Search for the cell housing the specified text and yield its (X, Y) center coordinate. 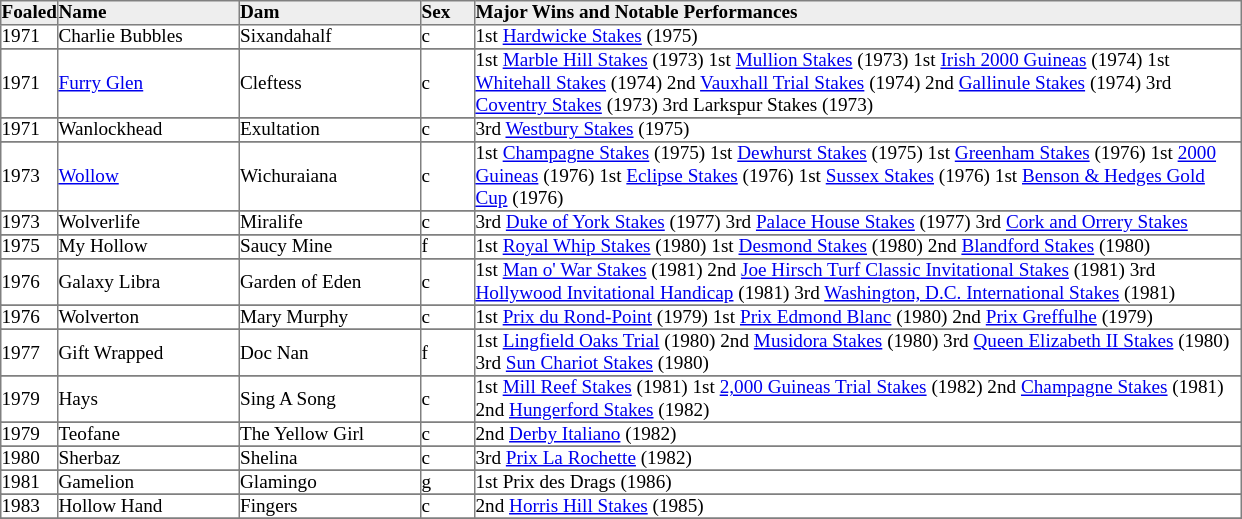
Garden of Eden (330, 282)
Wollow (149, 176)
Hollow Hand (149, 506)
1st Royal Whip Stakes (1980) 1st Desmond Stakes (1980) 2nd Blandford Stakes (1980) (858, 247)
Miralife (330, 223)
Sing A Song (330, 399)
Foaled (30, 13)
Gamelion (149, 482)
Galaxy Libra (149, 282)
1st Lingfield Oaks Trial (1980) 2nd Musidora Stakes (1980) 3rd Queen Elizabeth II Stakes (1980) 3rd Sun Chariot Stakes (1980) (858, 352)
1980 (30, 458)
3rd Duke of York Stakes (1977) 3rd Palace House Stakes (1977) 3rd Cork and Orrery Stakes (858, 223)
Furry Glen (149, 84)
Saucy Mine (330, 247)
Teofane (149, 434)
Name (149, 13)
g (448, 482)
Fingers (330, 506)
1st Hardwicke Stakes (1975) (858, 37)
Wolverton (149, 317)
3rd Prix La Rochette (1982) (858, 458)
Hays (149, 399)
Sherbaz (149, 458)
Wichuraiana (330, 176)
Charlie Bubbles (149, 37)
1983 (30, 506)
Wolverlife (149, 223)
2nd Derby Italiano (1982) (858, 434)
1st Prix du Rond-Point (1979) 1st Prix Edmond Blanc (1980) 2nd Prix Greffulhe (1979) (858, 317)
1st Mill Reef Stakes (1981) 1st 2,000 Guineas Trial Stakes (1982) 2nd Champagne Stakes (1981) 2nd Hungerford Stakes (1982) (858, 399)
Sixandahalf (330, 37)
3rd Westbury Stakes (1975) (858, 130)
Gift Wrapped (149, 352)
My Hollow (149, 247)
Glamingo (330, 482)
2nd Horris Hill Stakes (1985) (858, 506)
1981 (30, 482)
Shelina (330, 458)
1977 (30, 352)
Exultation (330, 130)
Cleftess (330, 84)
Major Wins and Notable Performances (858, 13)
The Yellow Girl (330, 434)
Mary Murphy (330, 317)
Doc Nan (330, 352)
Sex (448, 13)
1st Prix des Drags (1986) (858, 482)
Wanlockhead (149, 130)
1975 (30, 247)
Dam (330, 13)
